Detect which cell encompasses the target text, then output its [X, Y] center coordinate. 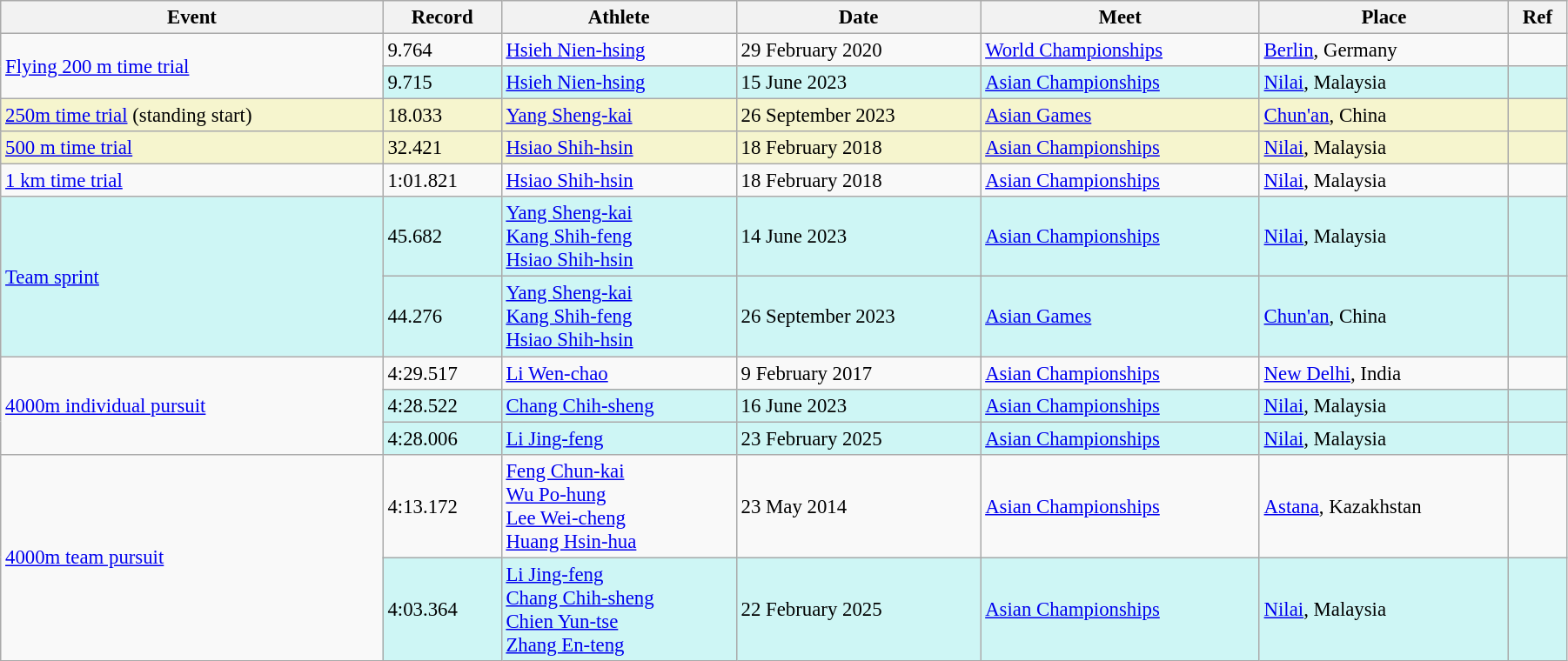
4:29.517 [442, 373]
15 June 2023 [858, 83]
New Delhi, India [1384, 373]
World Championships [1120, 50]
250m time trial (standing start) [191, 116]
1:01.821 [442, 181]
9.715 [442, 83]
44.276 [442, 317]
Ref [1537, 17]
18.033 [442, 116]
4000m individual pursuit [191, 405]
Record [442, 17]
1 km time trial [191, 181]
4:28.522 [442, 405]
Date [858, 17]
32.421 [442, 148]
Place [1384, 17]
Chang Chih-sheng [619, 405]
16 June 2023 [858, 405]
Feng Chun-kaiWu Po-hungLee Wei-chengHuang Hsin-hua [619, 506]
9.764 [442, 50]
Team sprint [191, 277]
Li Wen-chao [619, 373]
4000m team pursuit [191, 557]
Li Jing-feng [619, 438]
4:03.364 [442, 609]
29 February 2020 [858, 50]
23 February 2025 [858, 438]
Yang Sheng-kai [619, 116]
23 May 2014 [858, 506]
Astana, Kazakhstan [1384, 506]
4:13.172 [442, 506]
Berlin, Germany [1384, 50]
Flying 200 m time trial [191, 66]
4:28.006 [442, 438]
Athlete [619, 17]
Event [191, 17]
9 February 2017 [858, 373]
45.682 [442, 237]
22 February 2025 [858, 609]
14 June 2023 [858, 237]
500 m time trial [191, 148]
Meet [1120, 17]
Li Jing-fengChang Chih-shengChien Yun-tseZhang En-teng [619, 609]
